Search for the cell housing the specified text and yield its (x, y) center coordinate. 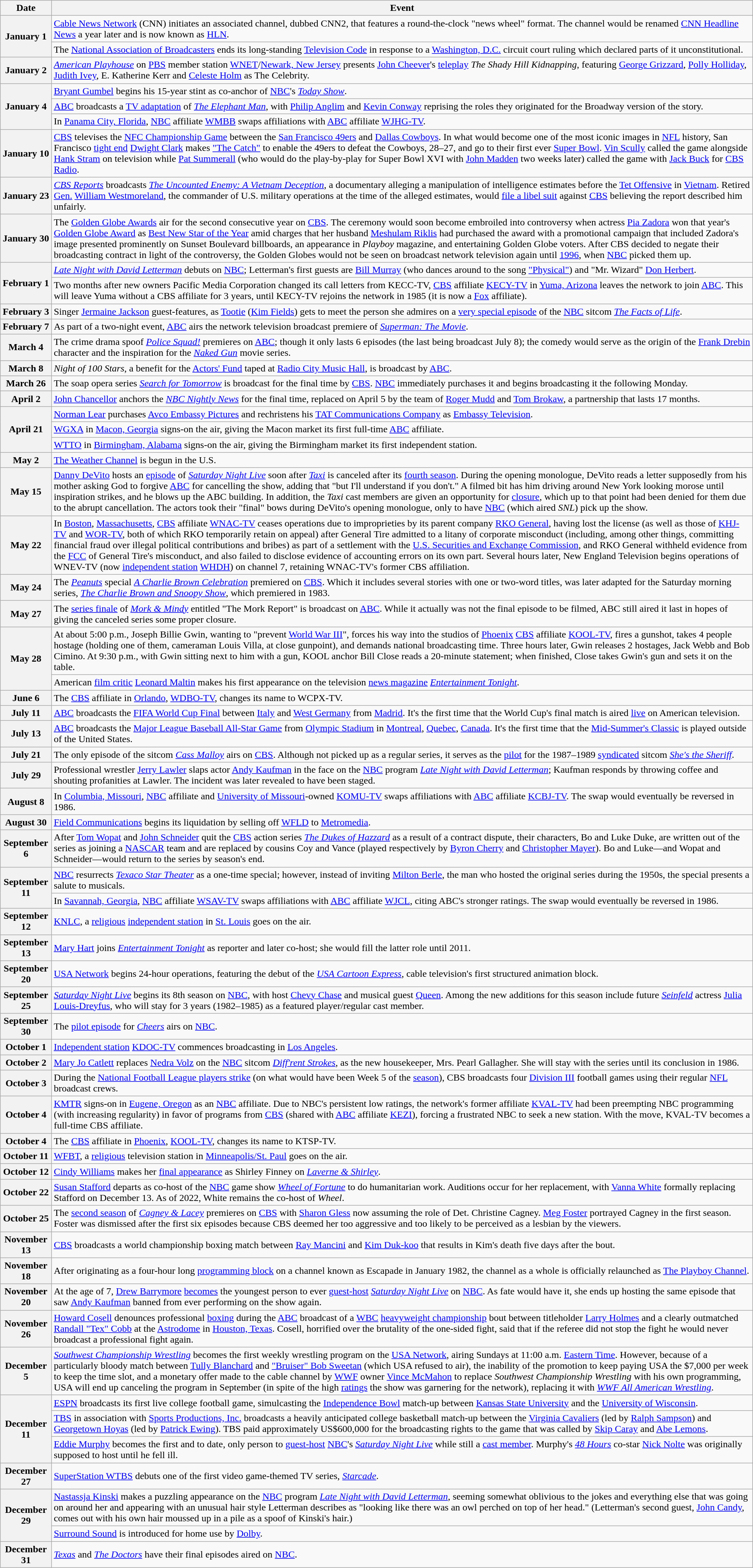
Mary Hart joins Entertainment Tonight as reporter and later co-host; she would fill the latter role until 2011. (402, 947)
May 22 (26, 545)
May 24 (26, 588)
September 13 (26, 947)
Texas and The Doctors have their final episodes aired on NBC. (402, 1554)
Cindy Williams makes her final appearance as Shirley Finney on Laverne & Shirley. (402, 1172)
January 2 (26, 70)
November 13 (26, 1244)
The CBS affiliate in Phoenix, KOOL-TV, changes its name to KTSP-TV. (402, 1141)
December 31 (26, 1554)
October 12 (26, 1172)
Field Communications begins its liquidation by selling off WFLD to Metromedia. (402, 822)
August 8 (26, 802)
CBS broadcasts a world championship boxing match between Ray Mancini and Kim Duk-koo that results in Kim's death five days after the bout. (402, 1244)
October 25 (26, 1219)
Night of 100 Stars, a benefit for the Actors' Fund taped at Radio City Music Hall, is broadcast by ABC. (402, 368)
December 5 (26, 1371)
October 22 (26, 1192)
July 11 (26, 713)
WTTO in Birmingham, Alabama signs-on the air, giving the Birmingham market its first independent station. (402, 445)
October 3 (26, 1083)
May 27 (26, 613)
July 29 (26, 775)
KNLC, a religious independent station in St. Louis goes on the air. (402, 922)
The pilot episode for Cheers airs on NBC. (402, 1026)
January 30 (26, 238)
December 27 (26, 1475)
Surround Sound is introduced for home use by Dolby. (402, 1534)
January 10 (26, 153)
May 15 (26, 492)
WGXA in Macon, Georgia signs-on the air, giving the Macon market its first full-time ABC affiliate. (402, 429)
WFBT, a religious television station in Minneapolis/St. Paul goes on the air. (402, 1156)
The CBS affiliate in Orlando, WDBO-TV, changes its name to WCPX-TV. (402, 697)
April 2 (26, 399)
May 2 (26, 460)
February 7 (26, 327)
January 4 (26, 106)
February 1 (26, 283)
January 23 (26, 196)
July 13 (26, 734)
November 26 (26, 1329)
September 30 (26, 1026)
October 11 (26, 1156)
November 20 (26, 1297)
September 6 (26, 848)
October 2 (26, 1062)
Date (26, 8)
September 20 (26, 974)
As part of a two-night event, ABC airs the network television broadcast premiere of Superman: The Movie. (402, 327)
June 6 (26, 697)
Norman Lear purchases Avco Embassy Pictures and rechristens his TAT Communications Company as Embassy Television. (402, 414)
April 21 (26, 429)
December 11 (26, 1429)
Independent station KDOC-TV commences broadcasting in Los Angeles. (402, 1047)
March 26 (26, 384)
SuperStation WTBS debuts one of the first video game-themed TV series, Starcade. (402, 1475)
August 30 (26, 822)
March 4 (26, 348)
American film critic Leonard Maltin makes his first appearance on the television news magazine Entertainment Tonight. (402, 682)
Bryant Gumbel begins his 15-year stint as co-anchor of NBC's Today Show. (402, 91)
USA Network begins 24-hour operations, featuring the debut of the USA Cartoon Express, cable television's first structured animation block. (402, 974)
February 3 (26, 311)
September 12 (26, 922)
September 11 (26, 888)
October 1 (26, 1047)
July 21 (26, 755)
Event (402, 8)
March 8 (26, 368)
September 25 (26, 1000)
January 1 (26, 36)
December 29 (26, 1515)
May 28 (26, 658)
The Weather Channel is begun in the U.S. (402, 460)
In Panama City, Florida, NBC affiliate WMBB swaps affiliations with ABC affiliate WJHG-TV. (402, 122)
November 18 (26, 1271)
